From the cell containing the given text, extract its center point as (x, y) coordinate. 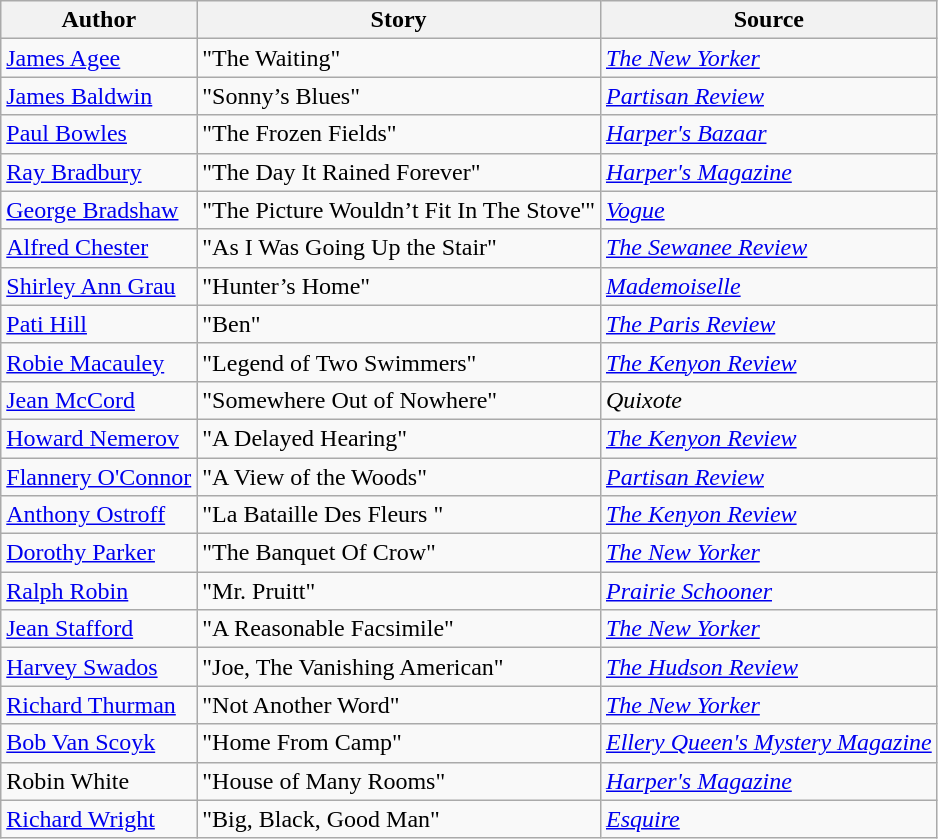
Richard Wright (99, 819)
"Legend of Two Swimmers" (399, 362)
Harper's Bazaar (768, 134)
Robie Macauley (99, 362)
"Joe, The Vanishing American" (399, 667)
"A View of the Woods" (399, 477)
"The Frozen Fields" (399, 134)
Author (99, 20)
Shirley Ann Grau (99, 286)
Dorothy Parker (99, 553)
"The Day It Rained Forever" (399, 172)
Flannery O'Connor (99, 477)
"Home From Camp" (399, 743)
Story (399, 20)
Jean Stafford (99, 629)
Prairie Schooner (768, 591)
Ray Bradbury (99, 172)
"La Bataille Des Fleurs " (399, 515)
Anthony Ostroff (99, 515)
Source (768, 20)
Ralph Robin (99, 591)
Robin White (99, 781)
Richard Thurman (99, 705)
"Mr. Pruitt" (399, 591)
Esquire (768, 819)
Vogue (768, 210)
Harvey Swados (99, 667)
The Sewanee Review (768, 248)
"Big, Black, Good Man" (399, 819)
James Baldwin (99, 96)
Jean McCord (99, 400)
"House of Many Rooms" (399, 781)
James Agee (99, 58)
George Bradshaw (99, 210)
The Paris Review (768, 324)
"Sonny’s Blues" (399, 96)
"The Banquet Of Crow" (399, 553)
Paul Bowles (99, 134)
Ellery Queen's Mystery Magazine (768, 743)
"A Reasonable Facsimile" (399, 629)
"The Waiting" (399, 58)
Howard Nemerov (99, 438)
Quixote (768, 400)
"Not Another Word" (399, 705)
"Ben" (399, 324)
"Somewhere Out of Nowhere" (399, 400)
Mademoiselle (768, 286)
Alfred Chester (99, 248)
The Hudson Review (768, 667)
Pati Hill (99, 324)
Bob Van Scoyk (99, 743)
"A Delayed Hearing" (399, 438)
"The Picture Wouldn’t Fit In The Stove'" (399, 210)
"Hunter’s Home" (399, 286)
"As I Was Going Up the Stair" (399, 248)
